For the text-containing cell, return its midpoint in (X, Y) coordinate format. 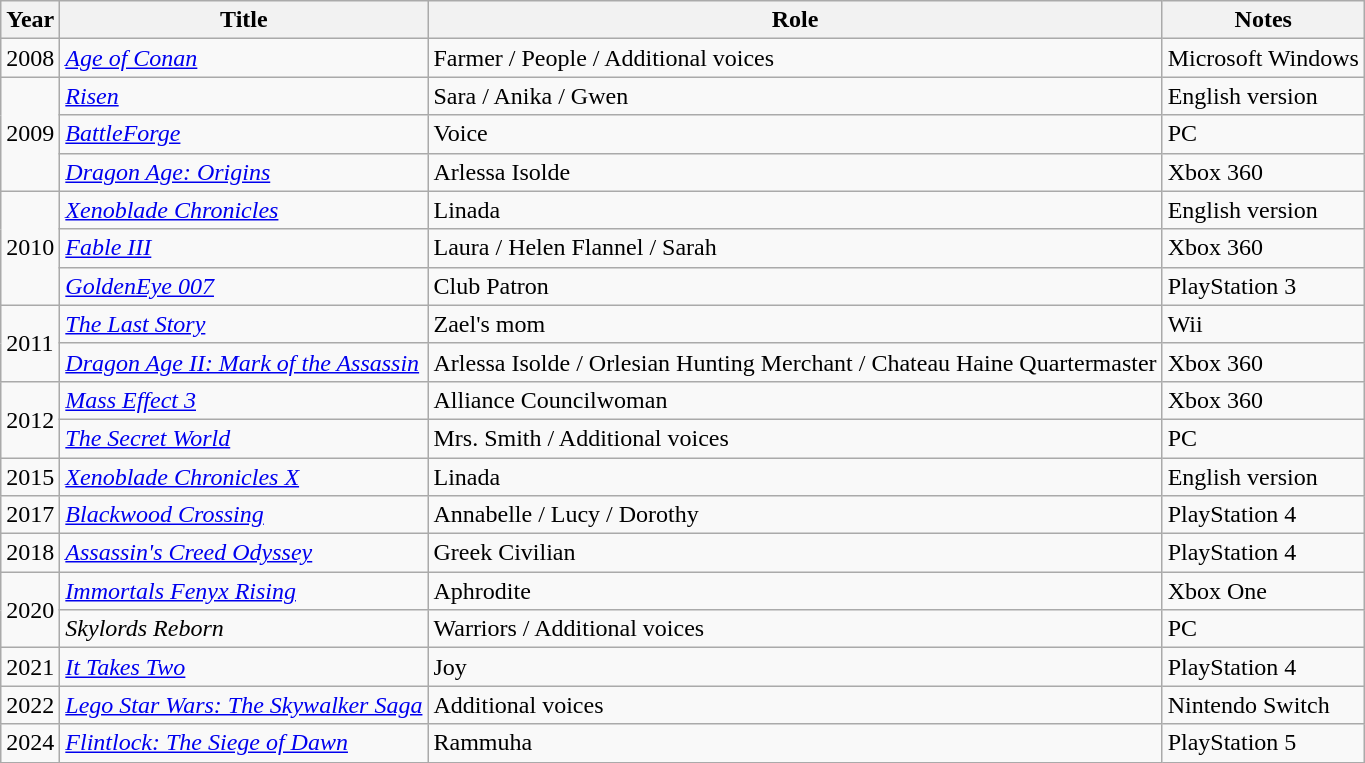
Dragon Age: Origins (244, 172)
Dragon Age II: Mark of the Assassin (244, 362)
Role (795, 20)
Skylords Reborn (244, 629)
Age of Conan (244, 58)
Nintendo Switch (1263, 705)
GoldenEye 007 (244, 286)
Laura / Helen Flannel / Sarah (795, 248)
Year (30, 20)
It Takes Two (244, 667)
Blackwood Crossing (244, 515)
2010 (30, 248)
Microsoft Windows (1263, 58)
2011 (30, 343)
PlayStation 3 (1263, 286)
Assassin's Creed Odyssey (244, 553)
Zael's mom (795, 324)
Notes (1263, 20)
Fable III (244, 248)
Greek Civilian (795, 553)
Xenoblade Chronicles (244, 210)
Joy (795, 667)
Additional voices (795, 705)
Sara / Anika / Gwen (795, 96)
Aphrodite (795, 591)
2015 (30, 477)
Immortals Fenyx Rising (244, 591)
Lego Star Wars: The Skywalker Saga (244, 705)
2012 (30, 419)
Xbox One (1263, 591)
Warriors / Additional voices (795, 629)
2017 (30, 515)
2021 (30, 667)
The Last Story (244, 324)
Risen (244, 96)
Club Patron (795, 286)
Rammuha (795, 743)
Arlessa Isolde / Orlesian Hunting Merchant / Chateau Haine Quartermaster (795, 362)
Voice (795, 134)
Mrs. Smith / Additional voices (795, 438)
Xenoblade Chronicles X (244, 477)
2020 (30, 610)
BattleForge (244, 134)
Alliance Councilwoman (795, 400)
Mass Effect 3 (244, 400)
2009 (30, 134)
Annabelle / Lucy / Dorothy (795, 515)
Wii (1263, 324)
2024 (30, 743)
2018 (30, 553)
PlayStation 5 (1263, 743)
Farmer / People / Additional voices (795, 58)
Arlessa Isolde (795, 172)
The Secret World (244, 438)
Flintlock: The Siege of Dawn (244, 743)
Title (244, 20)
2022 (30, 705)
2008 (30, 58)
